From the cell containing the given text, extract its center point as (x, y) coordinate. 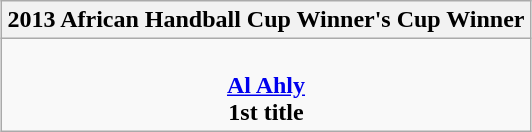
2013 African Handball Cup Winner's Cup Winner (266, 20)
Al Ahly1st title (266, 85)
